Determine the [x, y] coordinate at the center of the cell enclosing the given text.  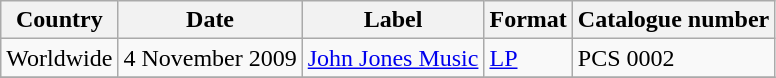
LP [528, 58]
Date [210, 20]
Catalogue number [673, 20]
Label [393, 20]
4 November 2009 [210, 58]
Format [528, 20]
Country [60, 20]
PCS 0002 [673, 58]
John Jones Music [393, 58]
Worldwide [60, 58]
